From the cell containing the given text, extract its center point as (x, y) coordinate. 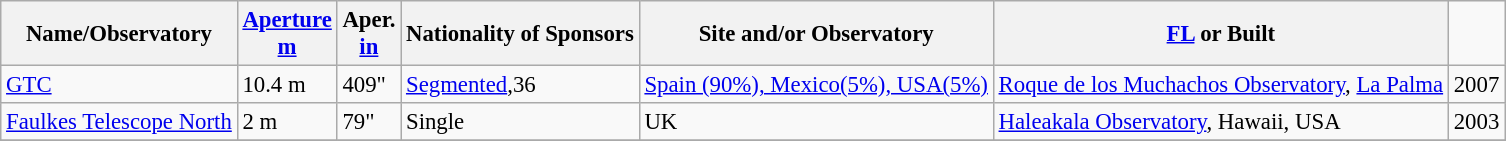
Aper. in (369, 34)
10.4 m (287, 85)
2007 (1476, 85)
FL or Built (1220, 34)
2003 (1476, 122)
Segmented,36 (520, 85)
Single (520, 122)
Aperture m (287, 34)
Nationality of Sponsors (520, 34)
Faulkes Telescope North (119, 122)
Spain (90%), Mexico(5%), USA(5%) (816, 85)
409" (369, 85)
2 m (287, 122)
UK (816, 122)
Site and/or Observatory (816, 34)
Haleakala Observatory, Hawaii, USA (1220, 122)
Name/Observatory (119, 34)
79" (369, 122)
GTC (119, 85)
Roque de los Muchachos Observatory, La Palma (1220, 85)
